Return the [x, y] coordinate for the center point of the cell that contains the specified text.  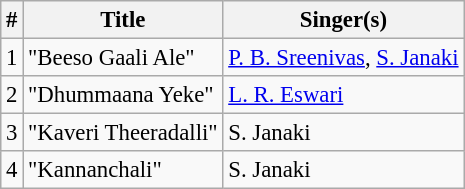
"Beeso Gaali Ale" [123, 58]
1 [12, 58]
Singer(s) [344, 20]
"Kannanchali" [123, 170]
4 [12, 170]
3 [12, 133]
# [12, 20]
2 [12, 95]
P. B. Sreenivas, S. Janaki [344, 58]
L. R. Eswari [344, 95]
Title [123, 20]
"Dhummaana Yeke" [123, 95]
"Kaveri Theeradalli" [123, 133]
